Provide the (X, Y) coordinate of the cell's center where the given text is located.  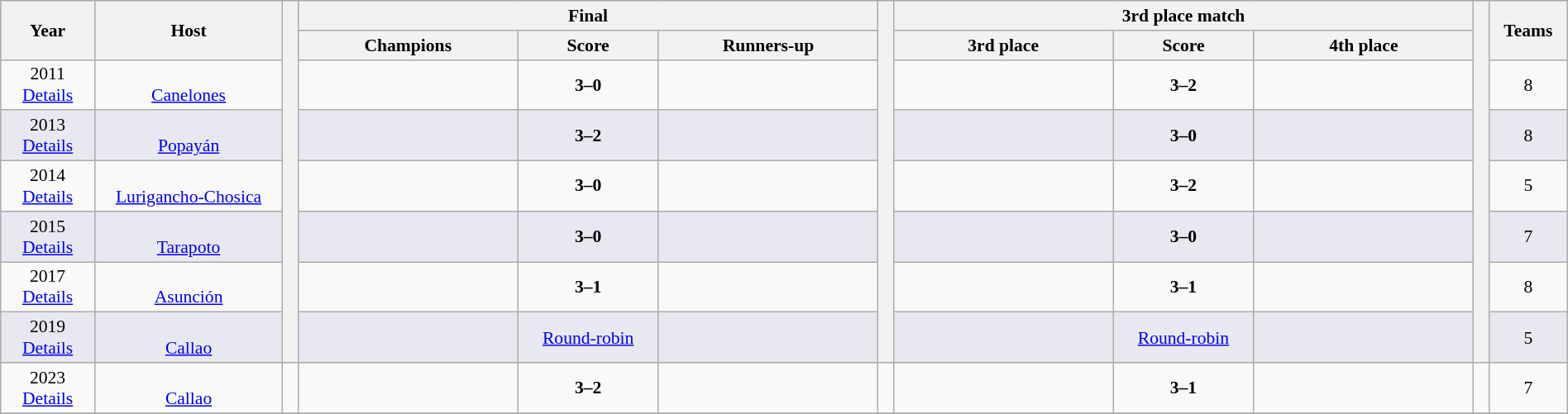
Asunción (189, 288)
Lurigancho-Chosica (189, 187)
2017Details (48, 288)
2013Details (48, 136)
Runners-up (767, 45)
2014Details (48, 187)
Champions (409, 45)
Popayán (189, 136)
Year (48, 30)
3rd place (1004, 45)
2011Details (48, 84)
3rd place match (1184, 16)
2023Details (48, 388)
Host (189, 30)
2015Details (48, 236)
2019Details (48, 337)
Teams (1528, 30)
Canelones (189, 84)
Tarapoto (189, 236)
4th place (1363, 45)
Final (589, 16)
